Find where the given text appears and provide that cell's center as (x, y) coordinate. 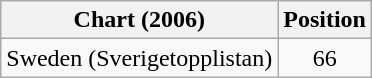
Chart (2006) (140, 20)
Sweden (Sverigetopplistan) (140, 58)
Position (325, 20)
66 (325, 58)
